Scan for the cell matching the given text and deliver its (x, y) coordinate at center. 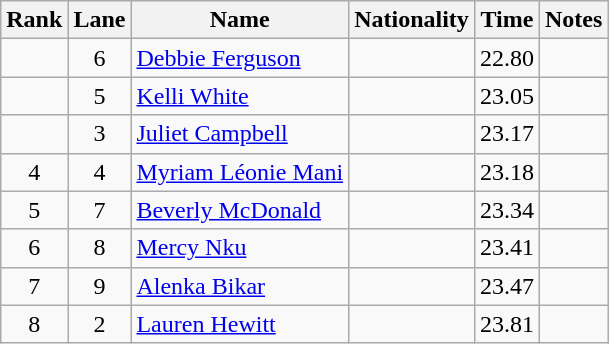
23.34 (506, 210)
Notes (573, 20)
Alenka Bikar (240, 286)
23.05 (506, 96)
23.17 (506, 134)
Nationality (412, 20)
23.41 (506, 248)
Debbie Ferguson (240, 58)
22.80 (506, 58)
2 (100, 324)
23.18 (506, 172)
23.81 (506, 324)
Lane (100, 20)
Name (240, 20)
23.47 (506, 286)
Mercy Nku (240, 248)
Time (506, 20)
Juliet Campbell (240, 134)
3 (100, 134)
Myriam Léonie Mani (240, 172)
Beverly McDonald (240, 210)
Lauren Hewitt (240, 324)
Kelli White (240, 96)
9 (100, 286)
Rank (34, 20)
